Provide the (X, Y) coordinate of the cell's center where the given text is located.  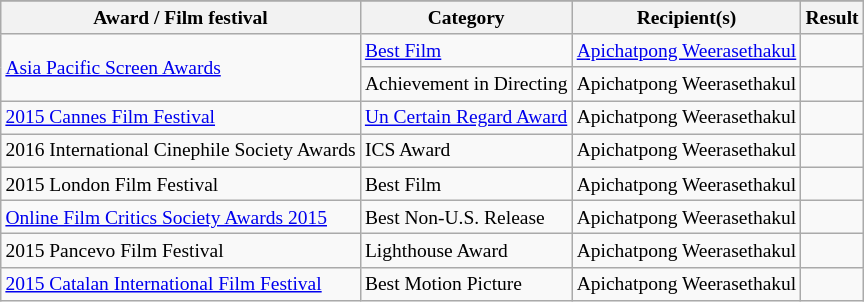
2016 International Cinephile Society Awards (181, 150)
Un Certain Regard Award (466, 118)
2015 Catalan International Film Festival (181, 284)
Online Film Critics Society Awards 2015 (181, 216)
Recipient(s) (686, 18)
2015 London Film Festival (181, 184)
Lighthouse Award (466, 250)
2015 Pancevo Film Festival (181, 250)
Asia Pacific Screen Awards (181, 68)
Result (832, 18)
Award / Film festival (181, 18)
Category (466, 18)
Best Motion Picture (466, 284)
2015 Cannes Film Festival (181, 118)
ICS Award (466, 150)
Achievement in Directing (466, 84)
Best Non-U.S. Release (466, 216)
